Return the [X, Y] coordinate for the center point of the cell that contains the specified text.  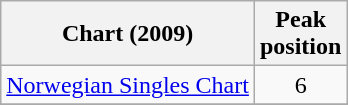
6 [300, 85]
Peakposition [300, 34]
Norwegian Singles Chart [128, 85]
Chart (2009) [128, 34]
